Capture the cell that displays the provided text and extract its [X, Y] central coordinate. 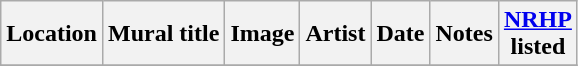
Notes [464, 34]
Artist [336, 34]
Image [262, 34]
NRHPlisted [538, 34]
Date [400, 34]
Mural title [163, 34]
Location [52, 34]
